Capture the cell that displays the provided text and extract its [x, y] central coordinate. 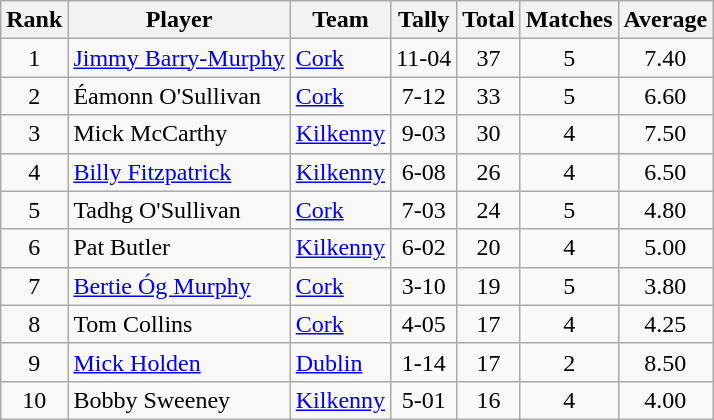
24 [489, 210]
11-04 [424, 58]
Tom Collins [179, 324]
Jimmy Barry-Murphy [179, 58]
33 [489, 96]
7 [34, 286]
Average [666, 20]
5.00 [666, 248]
6.60 [666, 96]
4.25 [666, 324]
20 [489, 248]
3.80 [666, 286]
4-05 [424, 324]
Mick Holden [179, 362]
30 [489, 134]
7-12 [424, 96]
Matches [569, 20]
Bertie Óg Murphy [179, 286]
8 [34, 324]
6 [34, 248]
1-14 [424, 362]
16 [489, 400]
Rank [34, 20]
5-01 [424, 400]
Team [340, 20]
1 [34, 58]
6-02 [424, 248]
3-10 [424, 286]
Total [489, 20]
Billy Fitzpatrick [179, 172]
8.50 [666, 362]
Player [179, 20]
Mick McCarthy [179, 134]
Éamonn O'Sullivan [179, 96]
7.50 [666, 134]
10 [34, 400]
6.50 [666, 172]
Tally [424, 20]
4.80 [666, 210]
Pat Butler [179, 248]
Dublin [340, 362]
9 [34, 362]
Tadhg O'Sullivan [179, 210]
19 [489, 286]
9-03 [424, 134]
7-03 [424, 210]
26 [489, 172]
6-08 [424, 172]
Bobby Sweeney [179, 400]
3 [34, 134]
37 [489, 58]
4.00 [666, 400]
7.40 [666, 58]
